Return (X, Y) of the center of cell containing provided text 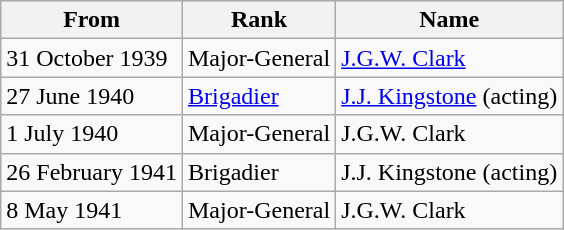
31 October 1939 (92, 58)
1 July 1940 (92, 134)
8 May 1941 (92, 210)
Name (450, 20)
26 February 1941 (92, 172)
Rank (258, 20)
27 June 1940 (92, 96)
From (92, 20)
